Detect which cell encompasses the target text, then output its (X, Y) center coordinate. 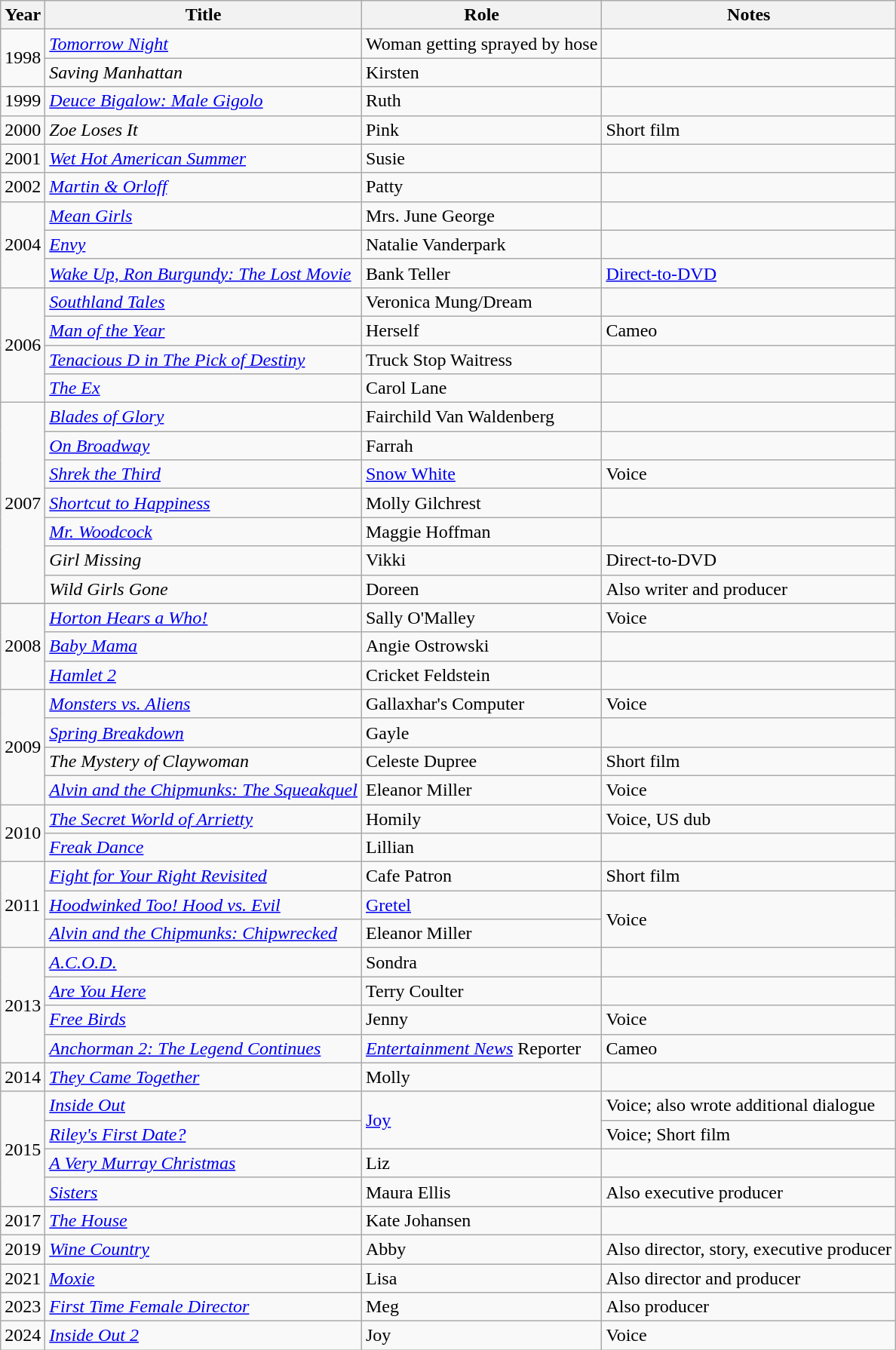
Jenny (481, 1020)
Moxie (204, 1278)
Saving Manhattan (204, 72)
2010 (23, 833)
2004 (23, 244)
Sondra (481, 962)
Carol Lane (481, 388)
Truck Stop Waitress (481, 360)
Title (204, 15)
Liz (481, 1163)
Patty (481, 187)
Vikki (481, 560)
Hoodwinked Too! Hood vs. Evil (204, 905)
Angie Ostrowski (481, 646)
Monsters vs. Aliens (204, 704)
Man of the Year (204, 330)
Also director, story, executive producer (749, 1249)
Gallaxhar's Computer (481, 704)
Also director and producer (749, 1278)
Anchorman 2: The Legend Continues (204, 1048)
Kate Johansen (481, 1220)
Shortcut to Happiness (204, 503)
Free Birds (204, 1020)
Freak Dance (204, 848)
Celeste Dupree (481, 761)
2021 (23, 1278)
2014 (23, 1077)
Voice; Short film (749, 1134)
Herself (481, 330)
The Ex (204, 388)
Inside Out (204, 1106)
Maggie Hoffman (481, 532)
Woman getting sprayed by hose (481, 44)
The Secret World of Arrietty (204, 818)
Deuce Bigalow: Male Gigolo (204, 101)
Southland Tales (204, 302)
Alvin and the Chipmunks: Chipwrecked (204, 934)
Tomorrow Night (204, 44)
Girl Missing (204, 560)
Sally O'Malley (481, 618)
Also producer (749, 1307)
Gayle (481, 732)
Abby (481, 1249)
Lisa (481, 1278)
Homily (481, 818)
Cricket Feldstein (481, 675)
Pink (481, 130)
Bank Teller (481, 273)
2013 (23, 1005)
Ruth (481, 101)
Baby Mama (204, 646)
Molly (481, 1077)
2019 (23, 1249)
The House (204, 1220)
Kirsten (481, 72)
Mr. Woodcock (204, 532)
2023 (23, 1307)
Zoe Loses It (204, 130)
Wine Country (204, 1249)
Mrs. June George (481, 216)
Farrah (481, 446)
Fight for Your Right Revisited (204, 876)
2002 (23, 187)
Year (23, 15)
A Very Murray Christmas (204, 1163)
Hamlet 2 (204, 675)
1999 (23, 101)
Shrek the Third (204, 474)
2007 (23, 503)
Wet Hot American Summer (204, 158)
Alvin and the Chipmunks: The Squeakquel (204, 790)
2008 (23, 646)
Cafe Patron (481, 876)
Are You Here (204, 991)
Spring Breakdown (204, 732)
Terry Coulter (481, 991)
Horton Hears a Who! (204, 618)
Meg (481, 1307)
They Came Together (204, 1077)
Inside Out 2 (204, 1336)
First Time Female Director (204, 1307)
Wild Girls Gone (204, 589)
2011 (23, 905)
Wake Up, Ron Burgundy: The Lost Movie (204, 273)
Envy (204, 244)
Notes (749, 15)
The Mystery of Claywoman (204, 761)
Veronica Mung/Dream (481, 302)
A.C.O.D. (204, 962)
Tenacious D in The Pick of Destiny (204, 360)
Natalie Vanderpark (481, 244)
Blades of Glory (204, 417)
Sisters (204, 1192)
2001 (23, 158)
Voice, US dub (749, 818)
2000 (23, 130)
Molly Gilchrest (481, 503)
Also executive producer (749, 1192)
2015 (23, 1149)
Gretel (481, 905)
2024 (23, 1336)
2017 (23, 1220)
Role (481, 15)
Fairchild Van Waldenberg (481, 417)
Maura Ellis (481, 1192)
1998 (23, 58)
Snow White (481, 474)
Entertainment News Reporter (481, 1048)
Lillian (481, 848)
Mean Girls (204, 216)
Riley's First Date? (204, 1134)
Doreen (481, 589)
Susie (481, 158)
On Broadway (204, 446)
Martin & Orloff (204, 187)
2006 (23, 345)
Voice; also wrote additional dialogue (749, 1106)
2009 (23, 747)
Also writer and producer (749, 589)
